Find where the given text appears and provide that cell's center as (x, y) coordinate. 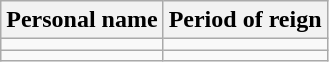
Personal name (82, 20)
Period of reign (245, 20)
